Extract the [x, y] coordinate from the center of the cell holding the provided text.  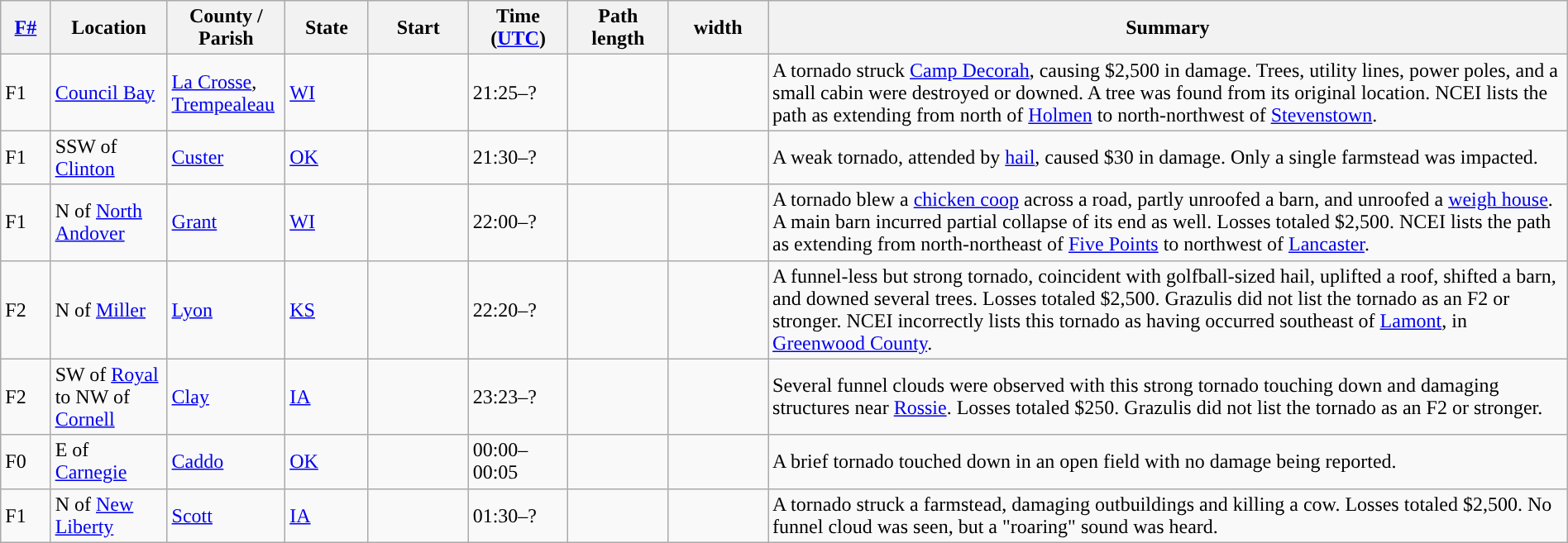
Time (UTC) [518, 28]
SW of Royal to NW of Cornell [109, 397]
N of New Liberty [109, 516]
01:30–? [518, 516]
Caddo [227, 461]
F0 [26, 461]
22:20–? [518, 309]
E of Carnegie [109, 461]
Summary [1168, 28]
23:23–? [518, 397]
22:00–? [518, 222]
State [327, 28]
Clay [227, 397]
SSW of Clinton [109, 157]
00:00–00:05 [518, 461]
21:30–? [518, 157]
Location [109, 28]
width [718, 28]
F# [26, 28]
Grant [227, 222]
KS [327, 309]
Path length [619, 28]
N of North Andover [109, 222]
Lyon [227, 309]
Custer [227, 157]
A weak tornado, attended by hail, caused $30 in damage. Only a single farmstead was impacted. [1168, 157]
A brief tornado touched down in an open field with no damage being reported. [1168, 461]
Council Bay [109, 93]
Start [418, 28]
N of Miller [109, 309]
La Crosse, Trempealeau [227, 93]
Scott [227, 516]
County / Parish [227, 28]
21:25–? [518, 93]
